Provide the [X, Y] coordinate of the cell's center where the given text is located.  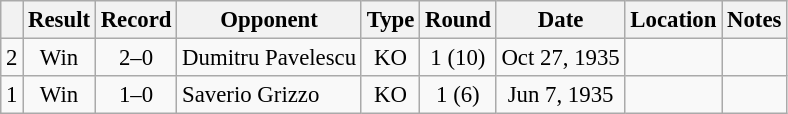
Oct 27, 1935 [560, 58]
Round [458, 20]
1 (10) [458, 58]
Opponent [270, 20]
Notes [754, 20]
Jun 7, 1935 [560, 95]
Dumitru Pavelescu [270, 58]
1 (6) [458, 95]
Result [60, 20]
Location [674, 20]
Date [560, 20]
1–0 [136, 95]
1 [12, 95]
Record [136, 20]
2 [12, 58]
2–0 [136, 58]
Saverio Grizzo [270, 95]
Type [390, 20]
